From the cell containing the given text, extract its center point as [x, y] coordinate. 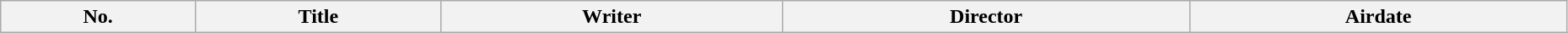
Airdate [1378, 17]
Writer [612, 17]
No. [98, 17]
Director [986, 17]
Title [319, 17]
